Return the (X, Y) coordinate for the center point of the cell that contains the specified text.  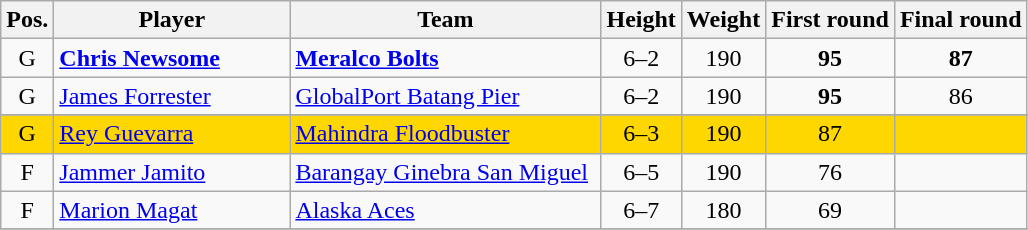
Team (446, 20)
6–7 (641, 210)
6–5 (641, 172)
76 (830, 172)
Weight (723, 20)
Rey Guevarra (172, 134)
Pos. (28, 20)
Meralco Bolts (446, 58)
Chris Newsome (172, 58)
69 (830, 210)
180 (723, 210)
Barangay Ginebra San Miguel (446, 172)
Height (641, 20)
First round (830, 20)
Mahindra Floodbuster (446, 134)
Jammer Jamito (172, 172)
Marion Magat (172, 210)
86 (960, 96)
Alaska Aces (446, 210)
Final round (960, 20)
6–3 (641, 134)
GlobalPort Batang Pier (446, 96)
James Forrester (172, 96)
Player (172, 20)
